Return the (x, y) coordinate for the center point of the cell that contains the specified text.  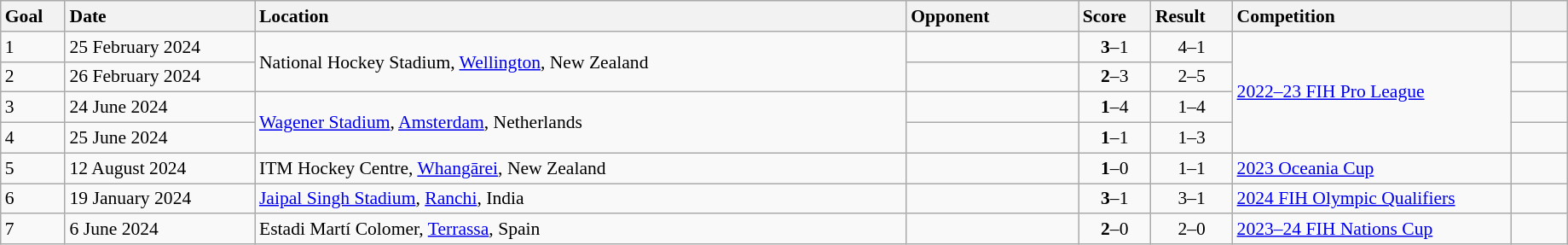
24 June 2024 (159, 108)
Estadi Martí Colomer, Terrassa, Spain (581, 230)
National Hockey Stadium, Wellington, New Zealand (581, 61)
1 (33, 47)
ITM Hockey Centre, Whangārei, New Zealand (581, 168)
1–3 (1192, 138)
Date (159, 16)
2022–23 FIH Pro League (1373, 92)
Location (581, 16)
1–0 (1115, 168)
26 February 2024 (159, 77)
2023 Oceania Cup (1373, 168)
2 (33, 77)
2023–24 FIH Nations Cup (1373, 230)
25 February 2024 (159, 47)
Jaipal Singh Stadium, Ranchi, India (581, 199)
7 (33, 230)
Opponent (992, 16)
2024 FIH Olympic Qualifiers (1373, 199)
Wagener Stadium, Amsterdam, Netherlands (581, 123)
12 August 2024 (159, 168)
Goal (33, 16)
6 June 2024 (159, 230)
Result (1192, 16)
2–3 (1115, 77)
5 (33, 168)
4–1 (1192, 47)
4 (33, 138)
6 (33, 199)
19 January 2024 (159, 199)
2–5 (1192, 77)
Score (1115, 16)
25 June 2024 (159, 138)
Competition (1373, 16)
3 (33, 108)
